Return (X, Y) of the center of cell containing provided text 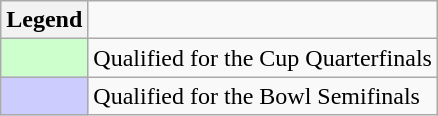
Legend (44, 20)
Qualified for the Bowl Semifinals (263, 96)
Qualified for the Cup Quarterfinals (263, 58)
